Return the [X, Y] coordinate for the center point of the cell that contains the specified text.  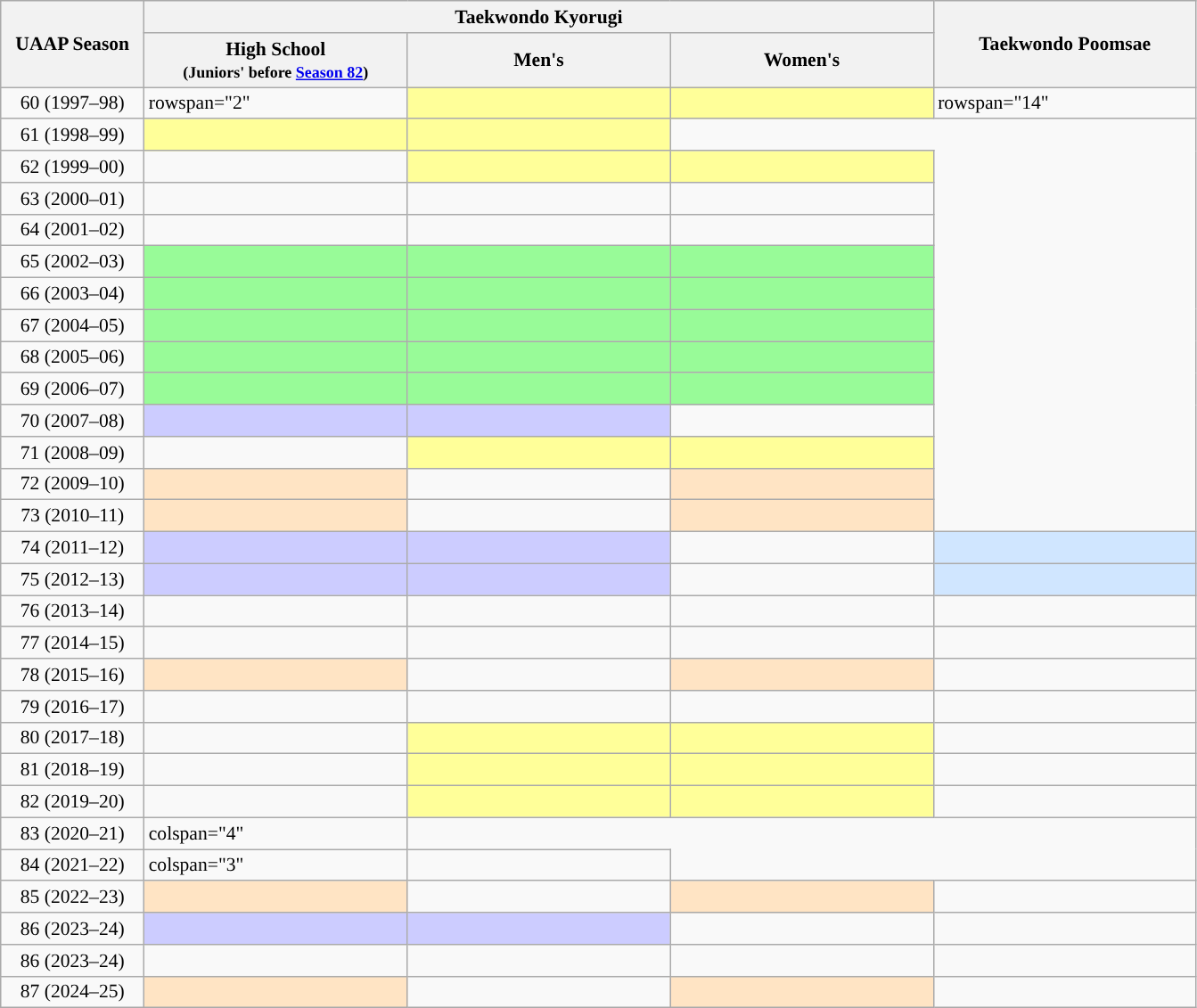
60 (1997–98) [73, 103]
Taekwondo Poomsae [1064, 45]
colspan="4" [276, 833]
85 (2022–23) [73, 897]
colspan="3" [276, 865]
67 (2004–05) [73, 325]
77 (2014–15) [73, 643]
66 (2003–04) [73, 294]
82 (2019–20) [73, 802]
UAAP Season [73, 45]
76 (2013–14) [73, 611]
80 (2017–18) [73, 738]
69 (2006–07) [73, 389]
Taekwondo Kyorugi [538, 17]
75 (2012–13) [73, 579]
87 (2024–25) [73, 992]
70 (2007–08) [73, 421]
Men's [538, 61]
81 (2018–19) [73, 770]
Women's [802, 61]
65 (2002–03) [73, 262]
79 (2016–17) [73, 707]
83 (2020–21) [73, 833]
71 (2008–09) [73, 453]
rowspan="2" [276, 103]
72 (2009–10) [73, 484]
74 (2011–12) [73, 548]
rowspan="14" [1064, 103]
62 (1999–00) [73, 167]
63 (2000–01) [73, 199]
61 (1998–99) [73, 135]
84 (2021–22) [73, 865]
78 (2015–16) [73, 675]
68 (2005–06) [73, 357]
64 (2001–02) [73, 230]
High School(Juniors' before Season 82) [276, 61]
73 (2010–11) [73, 516]
